Locate the cell with the specified text and output its [X, Y] center coordinate. 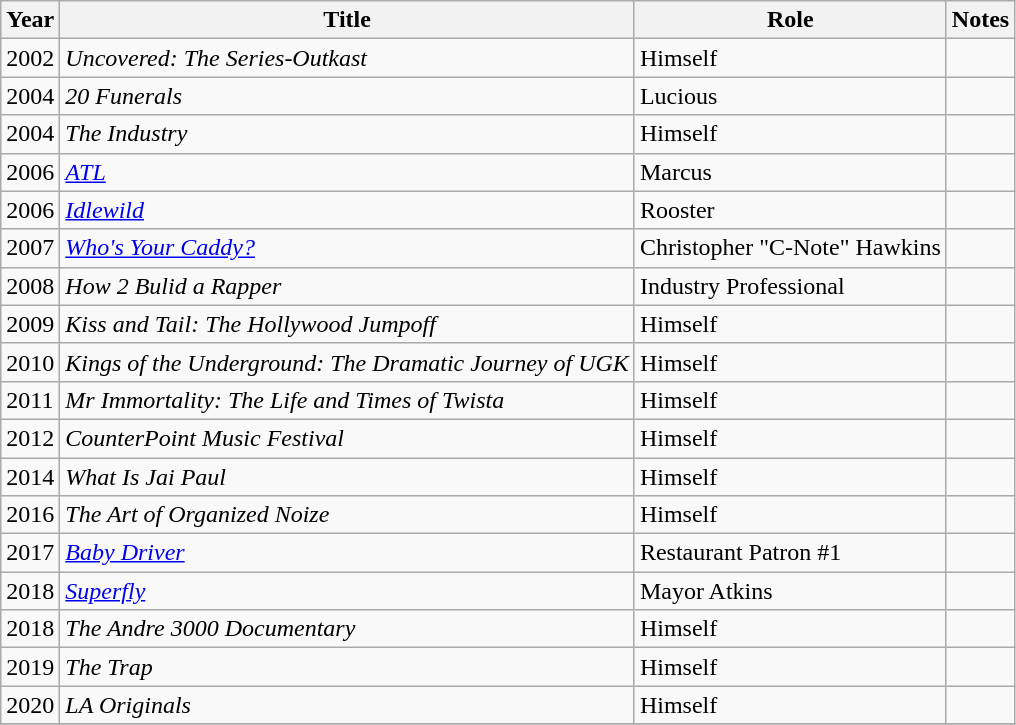
Mayor Atkins [790, 591]
Industry Professional [790, 286]
2002 [30, 58]
The Andre 3000 Documentary [348, 629]
CounterPoint Music Festival [348, 438]
Mr Immortality: The Life and Times of Twista [348, 400]
2009 [30, 324]
2007 [30, 248]
Christopher "C-Note" Hawkins [790, 248]
Kings of the Underground: The Dramatic Journey of UGK [348, 362]
Kiss and Tail: The Hollywood Jumpoff [348, 324]
ATL [348, 172]
20 Funerals [348, 96]
2011 [30, 400]
Notes [980, 20]
LA Originals [348, 705]
2019 [30, 667]
Year [30, 20]
2014 [30, 477]
The Trap [348, 667]
What Is Jai Paul [348, 477]
Rooster [790, 210]
2008 [30, 286]
The Art of Organized Noize [348, 515]
Superfly [348, 591]
Restaurant Patron #1 [790, 553]
Title [348, 20]
2020 [30, 705]
2012 [30, 438]
2017 [30, 553]
Marcus [790, 172]
Who's Your Caddy? [348, 248]
How 2 Bulid a Rapper [348, 286]
Lucious [790, 96]
Role [790, 20]
Uncovered: The Series-Outkast [348, 58]
2016 [30, 515]
Idlewild [348, 210]
Baby Driver [348, 553]
The Industry [348, 134]
2010 [30, 362]
